Pinpoint the cell where the given text exists, returning its (X, Y) midpoint coordinate. 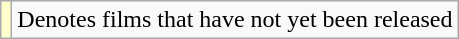
Denotes films that have not yet been released (235, 20)
